For the text-containing cell, return its midpoint in [x, y] coordinate format. 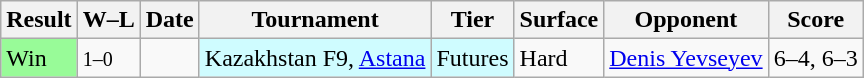
Hard [559, 58]
W–L [108, 20]
Tournament [315, 20]
Kazakhstan F9, Astana [315, 58]
Tier [472, 20]
Denis Yevseyev [686, 58]
Surface [559, 20]
6–4, 6–3 [816, 58]
1–0 [108, 58]
Opponent [686, 20]
Result [39, 20]
Score [816, 20]
Futures [472, 58]
Date [170, 20]
Win [39, 58]
